For the text-containing cell, return its midpoint in (X, Y) coordinate format. 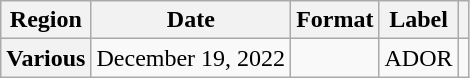
December 19, 2022 (191, 58)
Format (335, 20)
Label (418, 20)
ADOR (418, 58)
Various (46, 58)
Date (191, 20)
Region (46, 20)
